For the text-containing cell, return its midpoint in [x, y] coordinate format. 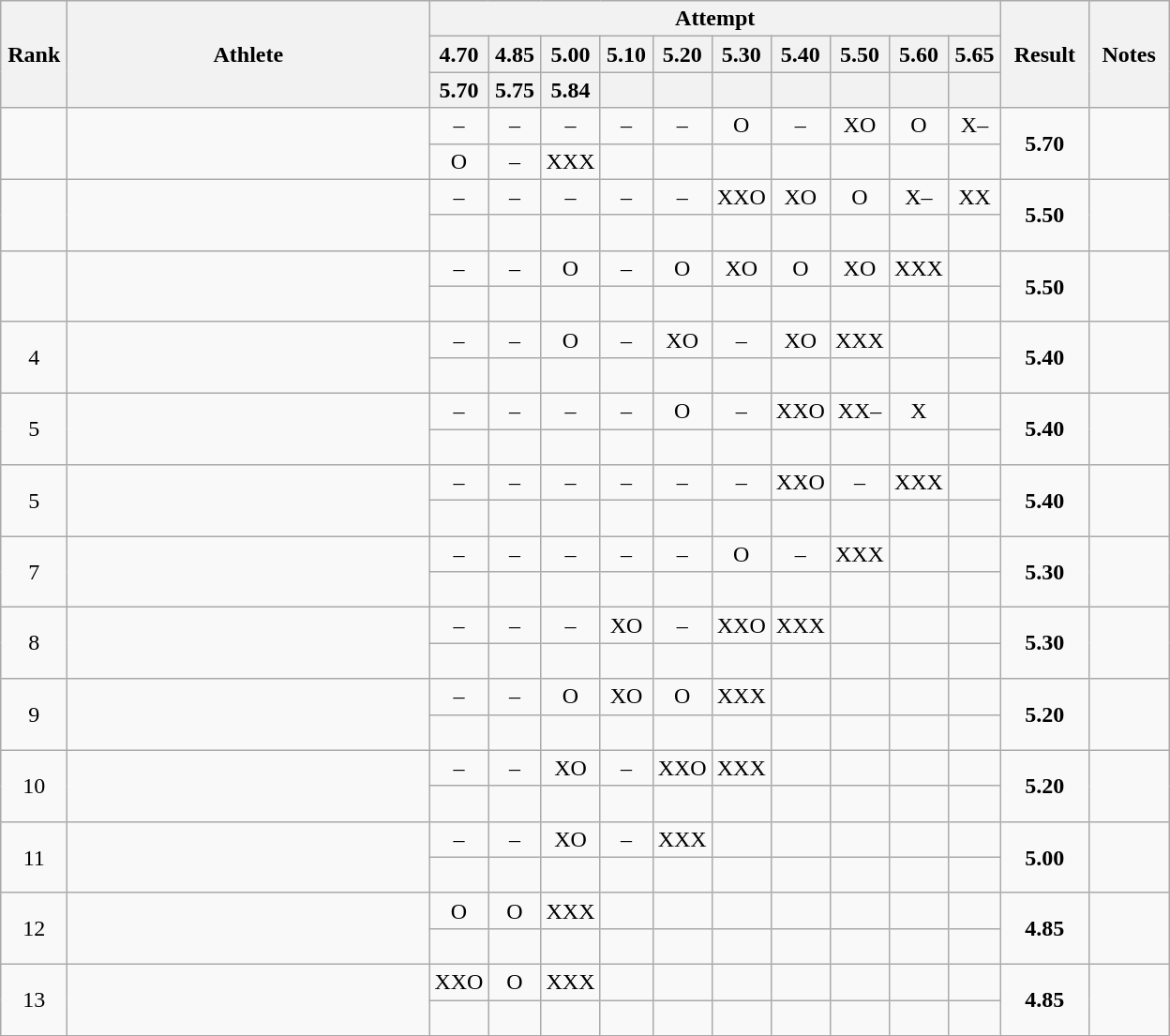
5.84 [570, 90]
12 [34, 928]
5.60 [919, 54]
10 [34, 786]
Attempt [715, 19]
11 [34, 857]
5.65 [974, 54]
5.10 [626, 54]
4 [34, 357]
XX– [859, 411]
13 [34, 999]
9 [34, 714]
Result [1045, 54]
X [919, 411]
4.70 [459, 54]
Athlete [248, 54]
8 [34, 643]
5.75 [515, 90]
XX [974, 197]
7 [34, 572]
Rank [34, 54]
Notes [1129, 54]
